Search for the cell housing the specified text and yield its (x, y) center coordinate. 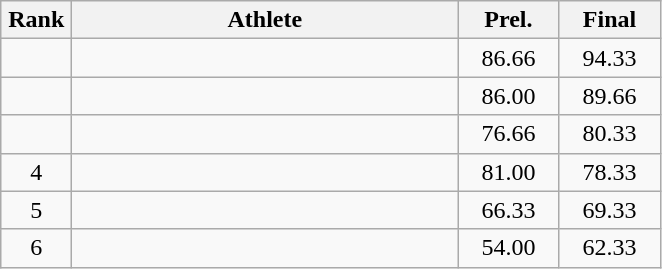
62.33 (610, 248)
80.33 (610, 134)
6 (36, 248)
78.33 (610, 172)
Prel. (508, 20)
4 (36, 172)
54.00 (508, 248)
5 (36, 210)
86.66 (508, 58)
81.00 (508, 172)
Final (610, 20)
66.33 (508, 210)
89.66 (610, 96)
Rank (36, 20)
94.33 (610, 58)
76.66 (508, 134)
Athlete (265, 20)
69.33 (610, 210)
86.00 (508, 96)
